Search for the cell housing the specified text and yield its (X, Y) center coordinate. 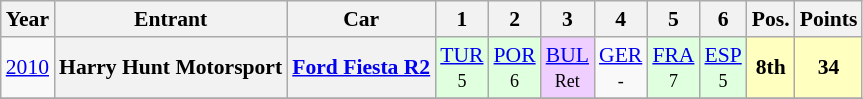
Points (829, 19)
8th (771, 68)
Pos. (771, 19)
4 (620, 19)
POR6 (515, 68)
2 (515, 19)
34 (829, 68)
Ford Fiesta R2 (361, 68)
TUR5 (462, 68)
Entrant (170, 19)
Year (28, 19)
BUL Ret (568, 68)
6 (722, 19)
FRA7 (673, 68)
ESP5 (722, 68)
2010 (28, 68)
Car (361, 19)
Harry Hunt Motorsport (170, 68)
1 (462, 19)
3 (568, 19)
GER- (620, 68)
5 (673, 19)
